Capture the cell that displays the provided text and extract its (x, y) central coordinate. 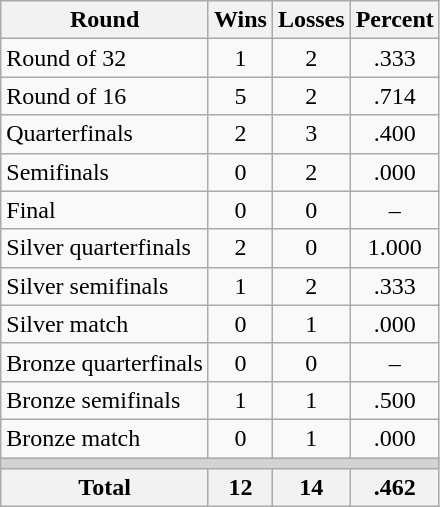
.500 (394, 400)
Round of 32 (105, 58)
Semifinals (105, 172)
Bronze quarterfinals (105, 362)
.714 (394, 96)
3 (311, 134)
.400 (394, 134)
14 (311, 488)
Final (105, 210)
12 (240, 488)
Silver match (105, 324)
Quarterfinals (105, 134)
Round of 16 (105, 96)
Round (105, 20)
Bronze semifinals (105, 400)
Total (105, 488)
5 (240, 96)
Losses (311, 20)
Silver semifinals (105, 286)
1.000 (394, 248)
Silver quarterfinals (105, 248)
.462 (394, 488)
Wins (240, 20)
Percent (394, 20)
Bronze match (105, 438)
